Return (X, Y) of the center of cell containing provided text 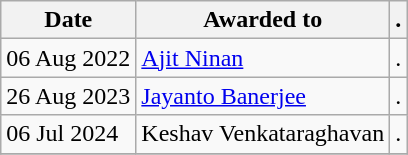
Jayanto Banerjee (263, 96)
06 Jul 2024 (68, 134)
Ajit Ninan (263, 58)
Keshav Venkataraghavan (263, 134)
26 Aug 2023 (68, 96)
Date (68, 20)
Awarded to (263, 20)
06 Aug 2022 (68, 58)
